Determine the (x, y) coordinate at the center of the cell enclosing the given text.  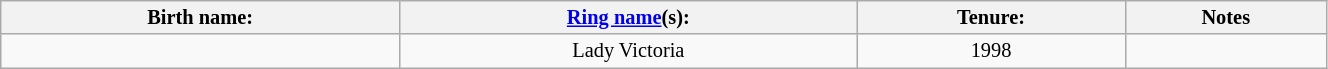
Birth name: (200, 17)
Tenure: (991, 17)
Notes (1226, 17)
Ring name(s): (629, 17)
Lady Victoria (629, 51)
1998 (991, 51)
